Provide the [x, y] coordinate of the cell's center where the given text is located.  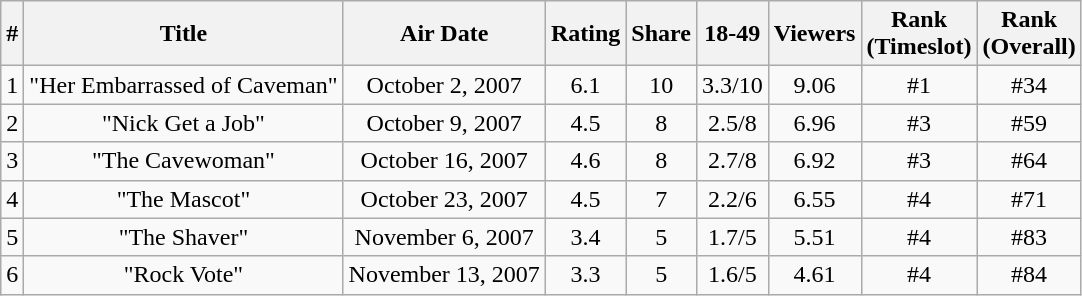
#1 [919, 85]
7 [662, 199]
#83 [1029, 237]
"Nick Get a Job" [184, 123]
#59 [1029, 123]
Rating [585, 34]
"The Shaver" [184, 237]
2 [12, 123]
4.61 [814, 275]
10 [662, 85]
3.3/10 [732, 85]
4.6 [585, 161]
1.7/5 [732, 237]
6.1 [585, 85]
2.7/8 [732, 161]
18-49 [732, 34]
Rank (Overall) [1029, 34]
6.55 [814, 199]
1 [12, 85]
October 23, 2007 [444, 199]
#71 [1029, 199]
3.3 [585, 275]
October 2, 2007 [444, 85]
# [12, 34]
5.51 [814, 237]
6 [12, 275]
Title [184, 34]
1.6/5 [732, 275]
#84 [1029, 275]
Air Date [444, 34]
3.4 [585, 237]
"The Mascot" [184, 199]
#64 [1029, 161]
6.92 [814, 161]
4 [12, 199]
October 9, 2007 [444, 123]
3 [12, 161]
6.96 [814, 123]
"Rock Vote" [184, 275]
Viewers [814, 34]
October 16, 2007 [444, 161]
November 6, 2007 [444, 237]
"The Cavewoman" [184, 161]
2.2/6 [732, 199]
"Her Embarrassed of Caveman" [184, 85]
9.06 [814, 85]
#34 [1029, 85]
2.5/8 [732, 123]
November 13, 2007 [444, 275]
Share [662, 34]
Rank (Timeslot) [919, 34]
